Extract the [x, y] coordinate from the center of the cell holding the provided text.  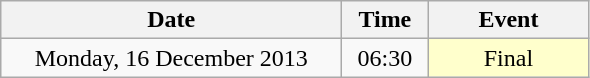
Time [385, 20]
Event [508, 20]
Final [508, 58]
Monday, 16 December 2013 [172, 58]
06:30 [385, 58]
Date [172, 20]
